Detect which cell encompasses the target text, then output its (x, y) center coordinate. 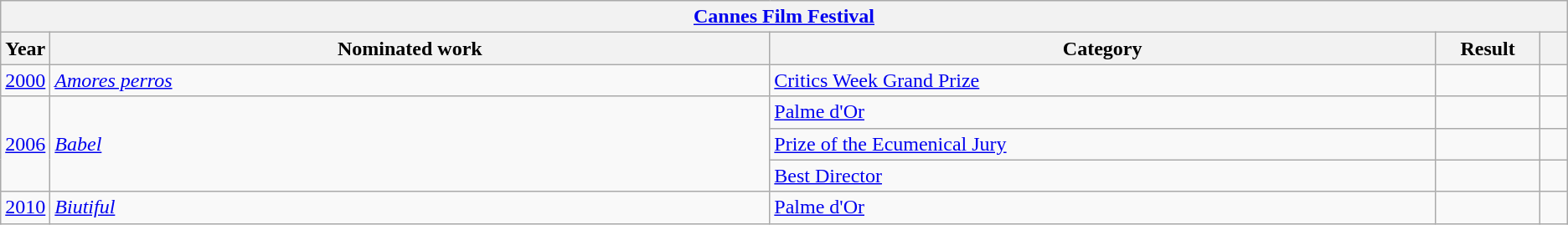
2006 (25, 144)
Critics Week Grand Prize (1102, 80)
Biutiful (410, 207)
Category (1102, 49)
Year (25, 49)
Nominated work (410, 49)
Result (1488, 49)
2000 (25, 80)
Prize of the Ecumenical Jury (1102, 144)
Best Director (1102, 176)
Amores perros (410, 80)
Cannes Film Festival (784, 17)
2010 (25, 207)
Babel (410, 144)
